For the text-containing cell, return its midpoint in [x, y] coordinate format. 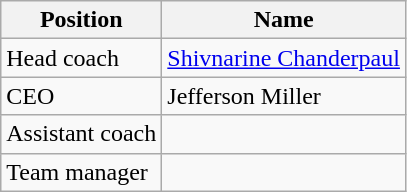
Jefferson Miller [284, 96]
Assistant coach [82, 134]
CEO [82, 96]
Name [284, 20]
Position [82, 20]
Shivnarine Chanderpaul [284, 58]
Head coach [82, 58]
Team manager [82, 172]
